Return the (x, y) coordinate for the center point of the cell that contains the specified text.  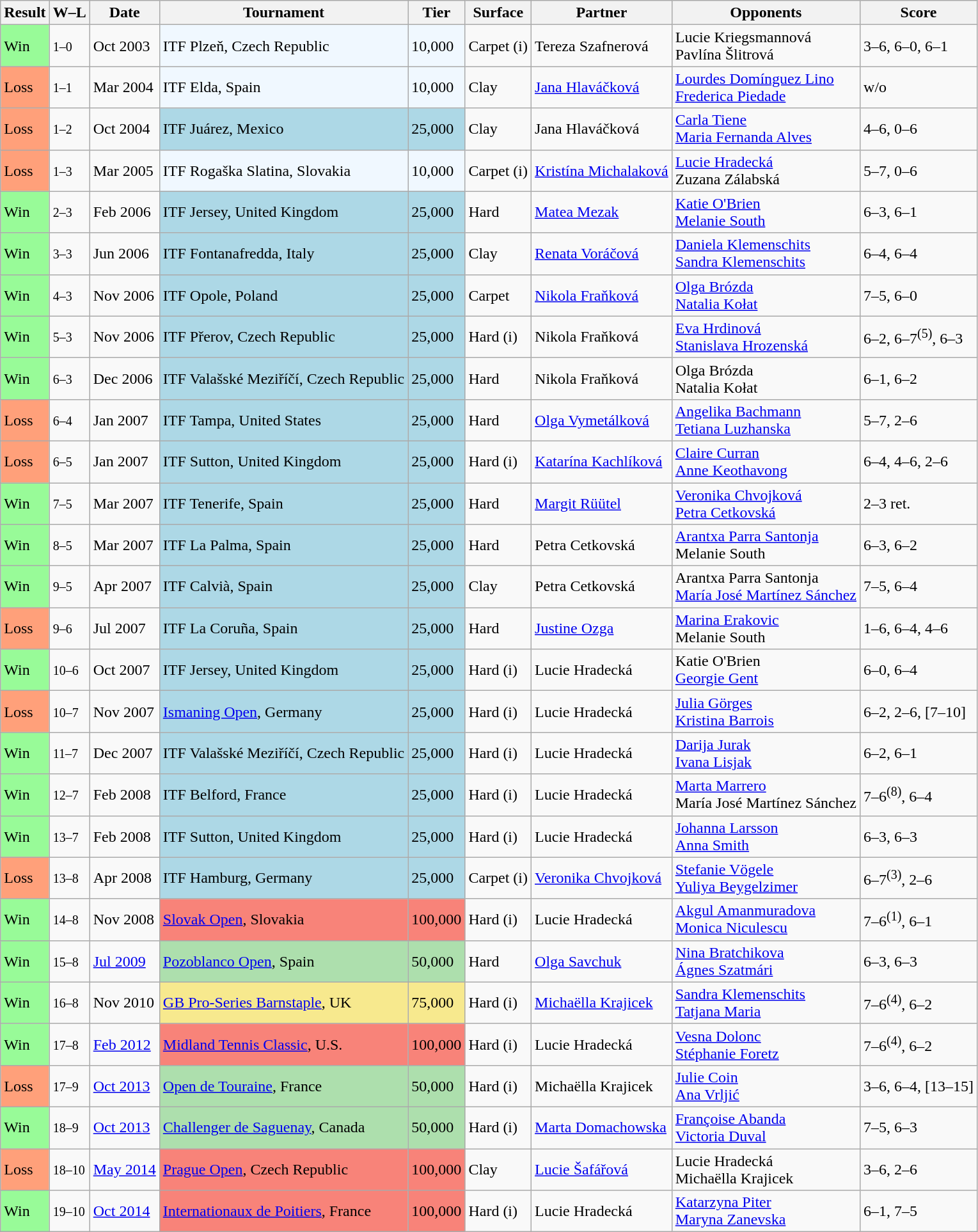
9–6 (69, 628)
1–1 (69, 87)
Lourdes Domínguez Lino Frederica Piedade (766, 87)
Result (25, 13)
Nov 2010 (124, 1003)
Surface (498, 13)
Justine Ozga (602, 628)
Carla Tiene Maria Fernanda Alves (766, 129)
17–8 (69, 1044)
Oct 2007 (124, 670)
Lucie Šafářová (602, 1169)
5–3 (69, 336)
Katarína Kachlíková (602, 462)
Darija Jurak Ivana Lisjak (766, 754)
ITF Tampa, United States (284, 420)
Slovak Open, Slovakia (284, 920)
Pozoblanco Open, Spain (284, 961)
Tereza Szafnerová (602, 46)
5–7, 0–6 (919, 170)
6–4, 4–6, 2–6 (919, 462)
ITF Tenerife, Spain (284, 503)
W–L (69, 13)
6–5 (69, 462)
Apr 2008 (124, 878)
7–5, 6–4 (919, 587)
19–10 (69, 1212)
Kristína Michalaková (602, 170)
GB Pro-Series Barnstaple, UK (284, 1003)
8–5 (69, 545)
Angelika Bachmann Tetiana Luzhanska (766, 420)
14–8 (69, 920)
Feb 2012 (124, 1044)
7–6(8), 6–4 (919, 794)
Nina Bratchikova Ágnes Szatmári (766, 961)
Jul 2007 (124, 628)
Tournament (284, 13)
2–3 ret. (919, 503)
Dec 2006 (124, 379)
4–6, 0–6 (919, 129)
6–2, 2–6, [7–10] (919, 711)
Nov 2007 (124, 711)
6–1, 7–5 (919, 1212)
Johanna Larsson Anna Smith (766, 837)
6–7(3), 2–6 (919, 878)
6–3 (69, 379)
18–10 (69, 1169)
Oct 2014 (124, 1212)
ITF Přerov, Czech Republic (284, 336)
10–6 (69, 670)
Date (124, 13)
75,000 (436, 1003)
Tier (436, 13)
Katie O'Brien Georgie Gent (766, 670)
ITF Juárez, Mexico (284, 129)
7–5 (69, 503)
Julie Coin Ana Vrljić (766, 1086)
ITF Hamburg, Germany (284, 878)
Nov 2008 (124, 920)
Marta Marrero María José Martínez Sánchez (766, 794)
Open de Touraine, France (284, 1086)
6–4 (69, 420)
Vesna Dolonc Stéphanie Foretz (766, 1044)
4–3 (69, 296)
Katarzyna Piter Maryna Zanevska (766, 1212)
Oct 2003 (124, 46)
1–0 (69, 46)
Lucie Kriegsmannová Pavlína Šlitrová (766, 46)
1–3 (69, 170)
3–6, 2–6 (919, 1169)
7–5, 6–3 (919, 1127)
3–6, 6–4, [13–15] (919, 1086)
3–3 (69, 253)
18–9 (69, 1127)
7–5, 6–0 (919, 296)
Stefanie Vögele Yuliya Beygelzimer (766, 878)
Lucie Hradecká Michaëlla Krajicek (766, 1169)
Score (919, 13)
1–2 (69, 129)
Arantxa Parra Santonja Melanie South (766, 545)
5–7, 2–6 (919, 420)
Marta Domachowska (602, 1127)
Mar 2004 (124, 87)
Mar 2005 (124, 170)
ITF La Coruña, Spain (284, 628)
Partner (602, 13)
Claire Curran Anne Keothavong (766, 462)
6–3, 6–2 (919, 545)
Renata Voráčová (602, 253)
Julia Görges Kristina Barrois (766, 711)
Challenger de Saguenay, Canada (284, 1127)
Prague Open, Czech Republic (284, 1169)
1–6, 6–4, 4–6 (919, 628)
May 2014 (124, 1169)
13–7 (69, 837)
17–9 (69, 1086)
11–7 (69, 754)
ITF Rogaška Slatina, Slovakia (284, 170)
Jul 2009 (124, 961)
Akgul Amanmuradova Monica Niculescu (766, 920)
ITF Calvià, Spain (284, 587)
Oct 2004 (124, 129)
6–2, 6–7(5), 6–3 (919, 336)
Olga Savchuk (602, 961)
13–8 (69, 878)
ITF Fontanafredda, Italy (284, 253)
7–6(1), 6–1 (919, 920)
16–8 (69, 1003)
w/o (919, 87)
6–1, 6–2 (919, 379)
Midland Tennis Classic, U.S. (284, 1044)
Daniela Klemenschits Sandra Klemenschits (766, 253)
ITF La Palma, Spain (284, 545)
Matea Mezak (602, 212)
Arantxa Parra Santonja María José Martínez Sánchez (766, 587)
Françoise Abanda Victoria Duval (766, 1127)
Ismaning Open, Germany (284, 711)
ITF Plzeň, Czech Republic (284, 46)
Lucie Hradecká Zuzana Zálabská (766, 170)
12–7 (69, 794)
Marina Erakovic Melanie South (766, 628)
6–0, 6–4 (919, 670)
ITF Elda, Spain (284, 87)
9–5 (69, 587)
Feb 2006 (124, 212)
Opponents (766, 13)
ITF Belford, France (284, 794)
6–2, 6–1 (919, 754)
10–7 (69, 711)
Veronika Chvojková (602, 878)
Veronika Chvojková Petra Cetkovská (766, 503)
3–6, 6–0, 6–1 (919, 46)
Dec 2007 (124, 754)
6–3, 6–1 (919, 212)
Carpet (498, 296)
Sandra Klemenschits Tatjana Maria (766, 1003)
Katie O'Brien Melanie South (766, 212)
Margit Rüütel (602, 503)
Olga Vymetálková (602, 420)
Internationaux de Poitiers, France (284, 1212)
Eva Hrdinová Stanislava Hrozenská (766, 336)
Jun 2006 (124, 253)
15–8 (69, 961)
2–3 (69, 212)
Apr 2007 (124, 587)
ITF Opole, Poland (284, 296)
6–4, 6–4 (919, 253)
